Identify which cell holds the provided text, then report its [x, y] central coordinate. 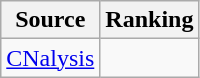
Ranking [150, 20]
CNalysis [50, 58]
Source [50, 20]
